Extract the [x, y] coordinate from the center of the cell holding the provided text.  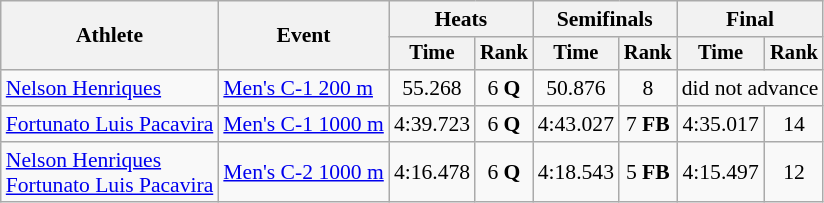
12 [794, 172]
8 [648, 88]
Event [304, 36]
Fortunato Luis Pacavira [110, 124]
Heats [461, 19]
Men's C-1 200 m [304, 88]
4:15.497 [721, 172]
50.876 [576, 88]
Nelson Henriques [110, 88]
Athlete [110, 36]
Nelson HenriquesFortunato Luis Pacavira [110, 172]
4:18.543 [576, 172]
Men's C-2 1000 m [304, 172]
4:16.478 [432, 172]
4:43.027 [576, 124]
Final [750, 19]
5 FB [648, 172]
Men's C-1 1000 m [304, 124]
Semifinals [605, 19]
4:39.723 [432, 124]
4:35.017 [721, 124]
55.268 [432, 88]
did not advance [750, 88]
7 FB [648, 124]
14 [794, 124]
